Scan for the cell matching the given text and deliver its (x, y) coordinate at center. 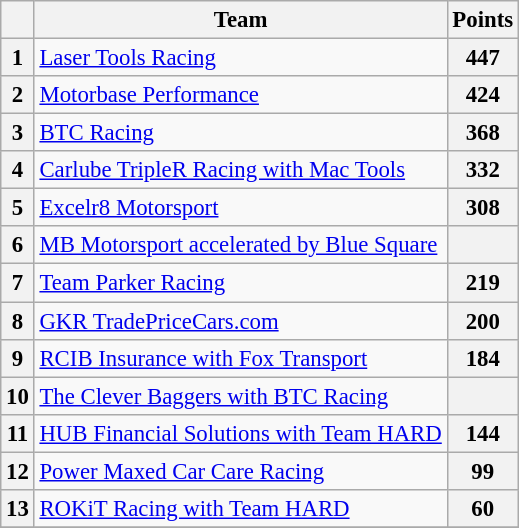
Team Parker Racing (240, 283)
8 (18, 321)
424 (482, 95)
447 (482, 58)
11 (18, 433)
The Clever Baggers with BTC Racing (240, 396)
332 (482, 170)
GKR TradePriceCars.com (240, 321)
Power Maxed Car Care Racing (240, 471)
Carlube TripleR Racing with Mac Tools (240, 170)
10 (18, 396)
12 (18, 471)
6 (18, 245)
219 (482, 283)
Laser Tools Racing (240, 58)
144 (482, 433)
Motorbase Performance (240, 95)
99 (482, 471)
7 (18, 283)
9 (18, 358)
RCIB Insurance with Fox Transport (240, 358)
4 (18, 170)
3 (18, 133)
ROKiT Racing with Team HARD (240, 509)
HUB Financial Solutions with Team HARD (240, 433)
MB Motorsport accelerated by Blue Square (240, 245)
60 (482, 509)
Team (240, 20)
Points (482, 20)
2 (18, 95)
13 (18, 509)
1 (18, 58)
5 (18, 208)
Excelr8 Motorsport (240, 208)
308 (482, 208)
184 (482, 358)
368 (482, 133)
200 (482, 321)
BTC Racing (240, 133)
